Return the (X, Y) coordinate for the center point of the cell that contains the specified text.  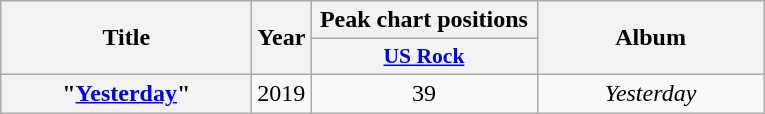
Peak chart positions (424, 20)
2019 (282, 93)
Year (282, 38)
Title (126, 38)
39 (424, 93)
Album (650, 38)
US Rock (424, 57)
"Yesterday" (126, 93)
Yesterday (650, 93)
